Determine the [x, y] coordinate at the center of the cell enclosing the given text.  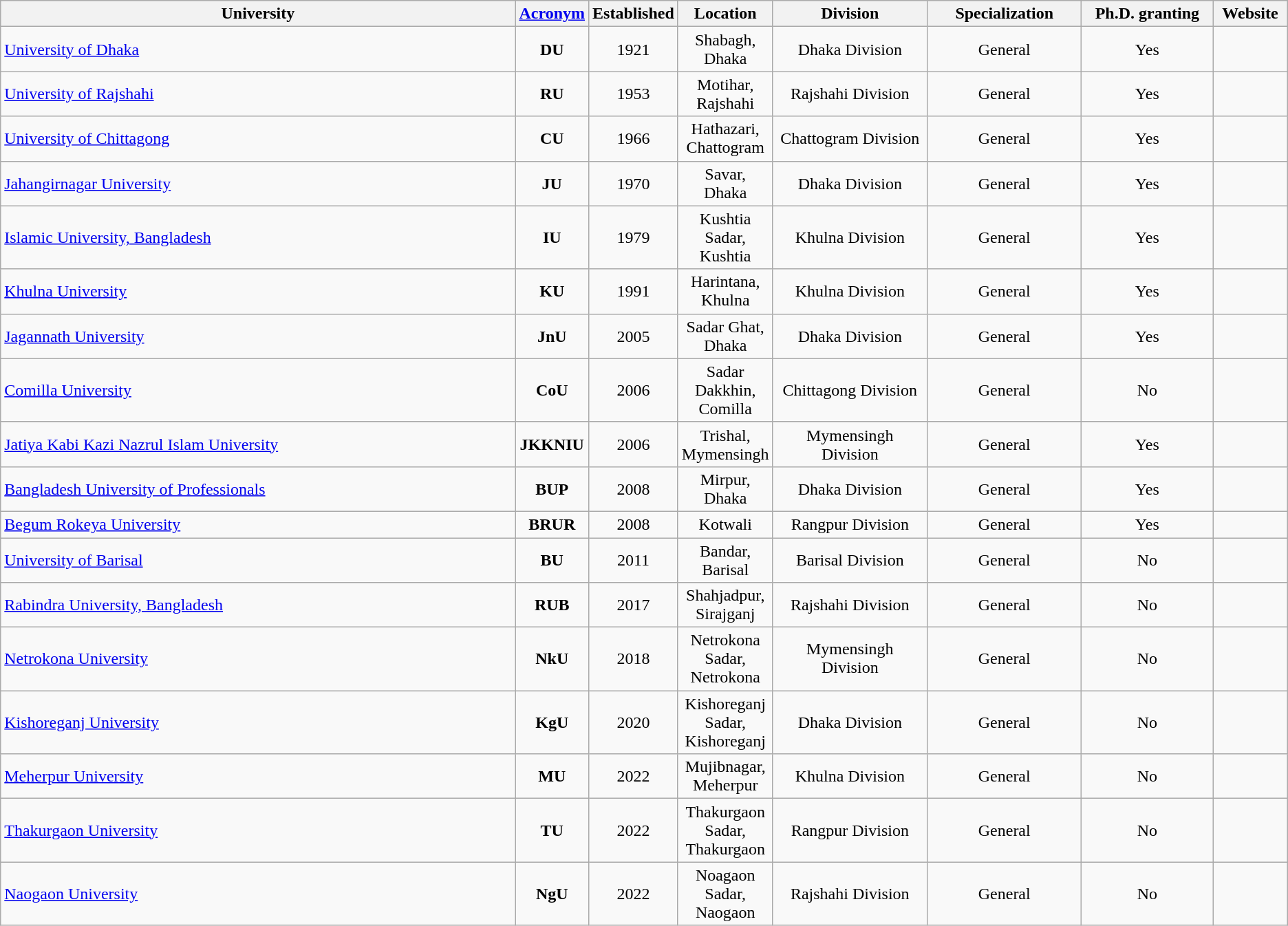
Khulna University [258, 292]
JKKNIU [552, 444]
Established [634, 14]
Kotwali [725, 524]
Bandar, Barisal [725, 560]
1966 [634, 139]
TU [552, 830]
Motihar, Rajshahi [725, 94]
MU [552, 776]
University of Barisal [258, 560]
NgU [552, 894]
Location [725, 14]
RUB [552, 605]
Jagannath University [258, 336]
Mirpur, Dhaka [725, 488]
Division [850, 14]
Mujibnagar, Meherpur [725, 776]
Sadar Ghat, Dhaka [725, 336]
BRUR [552, 524]
Ph.D. granting [1148, 14]
2018 [634, 659]
CU [552, 139]
Thakurgaon Sadar, Thakurgaon [725, 830]
Chittagong Division [850, 390]
Jatiya Kabi Kazi Nazrul Islam University [258, 444]
1979 [634, 237]
Kishoreganj Sadar, Kishoreganj [725, 722]
RU [552, 94]
Sadar Dakkhin, Comilla [725, 390]
University of Rajshahi [258, 94]
CoU [552, 390]
2005 [634, 336]
Kushtia Sadar, Kushtia [725, 237]
Chattogram Division [850, 139]
2020 [634, 722]
Begum Rokeya University [258, 524]
2017 [634, 605]
2011 [634, 560]
Harintana, Khulna [725, 292]
JU [552, 183]
Website [1251, 14]
Thakurgaon University [258, 830]
Shahjadpur, Sirajganj [725, 605]
Kishoreganj University [258, 722]
University of Chittagong [258, 139]
1921 [634, 50]
University of Dhaka [258, 50]
1991 [634, 292]
Meherpur University [258, 776]
BUP [552, 488]
JnU [552, 336]
KgU [552, 722]
Acronym [552, 14]
1970 [634, 183]
Netrokona Sadar, Netrokona [725, 659]
Rabindra University, Bangladesh [258, 605]
Noagaon Sadar, Naogaon [725, 894]
Comilla University [258, 390]
KU [552, 292]
Naogaon University [258, 894]
University [258, 14]
Savar, Dhaka [725, 183]
Specialization [1005, 14]
IU [552, 237]
Hathazari, Chattogram [725, 139]
Netrokona University [258, 659]
Islamic University, Bangladesh [258, 237]
BU [552, 560]
1953 [634, 94]
DU [552, 50]
NkU [552, 659]
Bangladesh University of Professionals [258, 488]
Jahangirnagar University [258, 183]
Trishal, Mymensingh [725, 444]
Barisal Division [850, 560]
Shabagh, Dhaka [725, 50]
